Capture the cell that displays the provided text and extract its [X, Y] central coordinate. 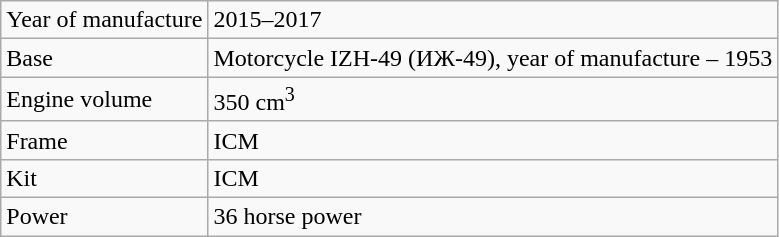
2015–2017 [493, 20]
Power [104, 217]
Engine volume [104, 100]
Frame [104, 140]
Kit [104, 178]
Motorcycle IZH-49 (ИЖ-49), year of manufacture – 1953 [493, 58]
350 cm3 [493, 100]
Base [104, 58]
Year of manufacture [104, 20]
36 horse power [493, 217]
